Return the [X, Y] coordinate for the center point of the cell that contains the specified text.  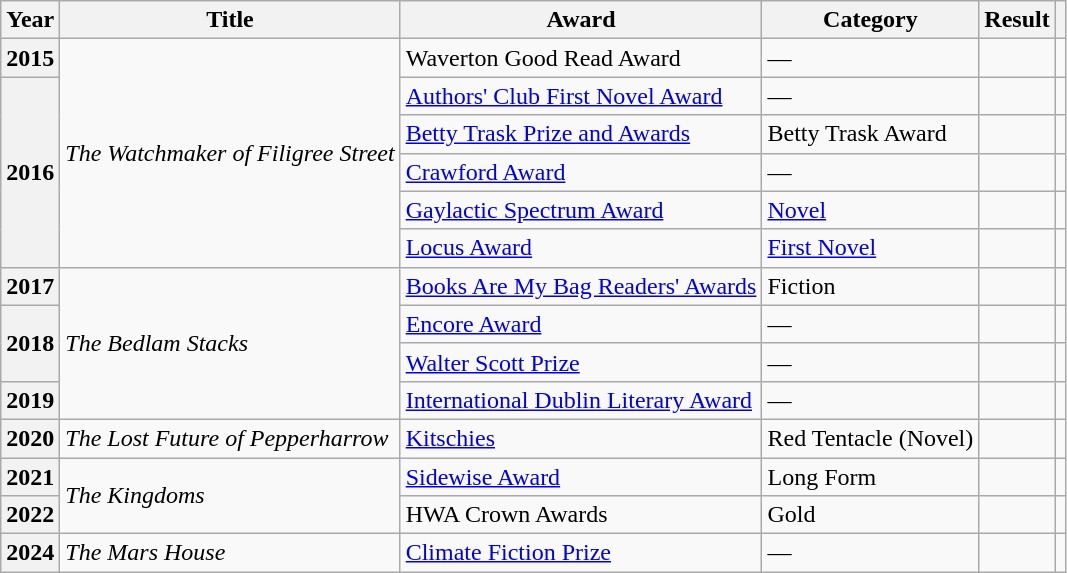
Climate Fiction Prize [581, 553]
The Watchmaker of Filigree Street [230, 153]
2024 [30, 553]
The Mars House [230, 553]
2017 [30, 286]
Red Tentacle (Novel) [870, 438]
2022 [30, 515]
Betty Trask Prize and Awards [581, 134]
Crawford Award [581, 172]
The Bedlam Stacks [230, 343]
2019 [30, 400]
Gaylactic Spectrum Award [581, 210]
Authors' Club First Novel Award [581, 96]
Long Form [870, 477]
Result [1017, 20]
2021 [30, 477]
2015 [30, 58]
The Lost Future of Pepperharrow [230, 438]
Kitschies [581, 438]
The Kingdoms [230, 496]
2018 [30, 343]
Category [870, 20]
Encore Award [581, 324]
HWA Crown Awards [581, 515]
First Novel [870, 248]
Year [30, 20]
Books Are My Bag Readers' Awards [581, 286]
Award [581, 20]
2020 [30, 438]
2016 [30, 172]
Fiction [870, 286]
Locus Award [581, 248]
Title [230, 20]
Walter Scott Prize [581, 362]
Novel [870, 210]
Gold [870, 515]
Waverton Good Read Award [581, 58]
Sidewise Award [581, 477]
International Dublin Literary Award [581, 400]
Betty Trask Award [870, 134]
